Search for the cell housing the specified text and yield its (x, y) center coordinate. 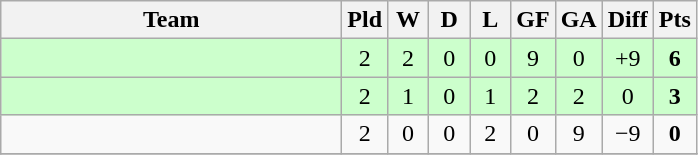
GA (578, 20)
Diff (628, 20)
W (408, 20)
3 (674, 96)
D (450, 20)
+9 (628, 58)
6 (674, 58)
GF (533, 20)
−9 (628, 134)
Pts (674, 20)
Pld (365, 20)
L (490, 20)
Team (172, 20)
